Identify which cell holds the provided text, then report its (X, Y) central coordinate. 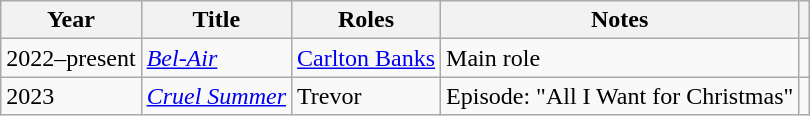
Trevor (366, 96)
2022–present (71, 58)
Cruel Summer (216, 96)
Bel-Air (216, 58)
Year (71, 20)
Episode: "All I Want for Christmas" (620, 96)
Notes (620, 20)
Carlton Banks (366, 58)
Main role (620, 58)
Roles (366, 20)
2023 (71, 96)
Title (216, 20)
